Identify which cell holds the provided text, then report its [x, y] central coordinate. 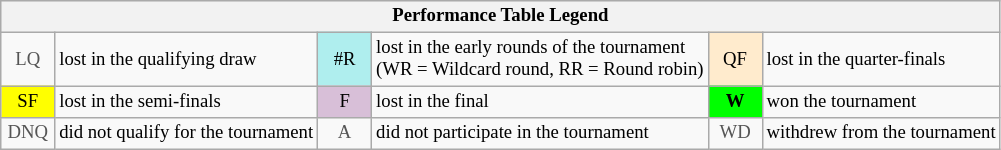
#R [345, 60]
DNQ [28, 134]
Performance Table Legend [500, 16]
WD [735, 134]
did not qualify for the tournament [186, 134]
withdrew from the tournament [881, 134]
W [735, 102]
A [345, 134]
SF [28, 102]
lost in the quarter-finals [881, 60]
lost in the final [540, 102]
QF [735, 60]
lost in the qualifying draw [186, 60]
lost in the early rounds of the tournament(WR = Wildcard round, RR = Round robin) [540, 60]
lost in the semi-finals [186, 102]
did not participate in the tournament [540, 134]
F [345, 102]
LQ [28, 60]
won the tournament [881, 102]
